Detect which cell encompasses the target text, then output its [x, y] center coordinate. 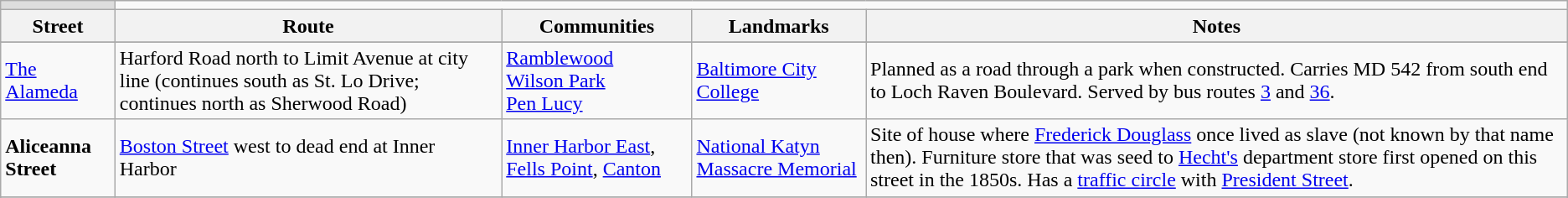
Boston Street west to dead end at Inner Harbor [308, 158]
National Katyn Massacre Memorial [779, 158]
The Alameda [58, 81]
Baltimore City College [779, 81]
Route [308, 26]
Landmarks [779, 26]
Inner Harbor East, Fells Point, Canton [596, 158]
Harford Road north to Limit Avenue at city line (continues south as St. Lo Drive; continues north as Sherwood Road) [308, 81]
Aliceanna Street [58, 158]
RamblewoodWilson ParkPen Lucy [596, 81]
Street [58, 26]
Notes [1217, 26]
Communities [596, 26]
Planned as a road through a park when constructed. Carries MD 542 from south end to Loch Raven Boulevard. Served by bus routes 3 and 36. [1217, 81]
